Locate the cell with the specified text and output its (x, y) center coordinate. 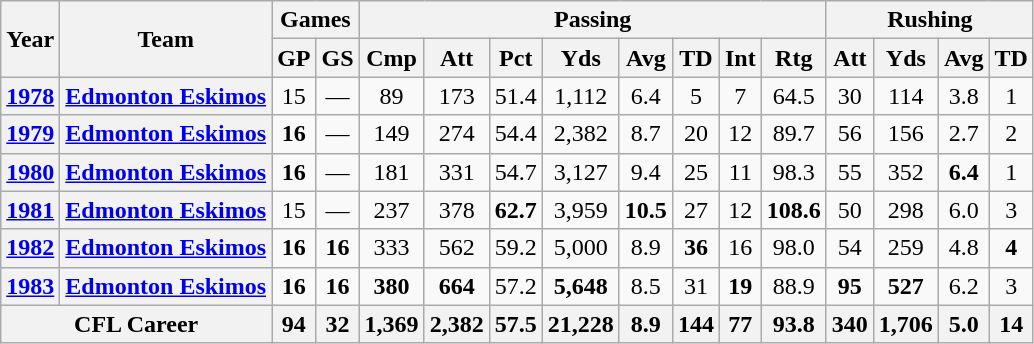
51.4 (516, 96)
4 (1011, 248)
98.0 (794, 248)
77 (740, 324)
562 (456, 248)
Rtg (794, 58)
1982 (30, 248)
1,112 (580, 96)
57.5 (516, 324)
173 (456, 96)
98.3 (794, 172)
93.8 (794, 324)
Rushing (930, 20)
19 (740, 286)
Pct (516, 58)
3,127 (580, 172)
237 (392, 210)
21,228 (580, 324)
2.7 (964, 134)
1,369 (392, 324)
Year (30, 39)
57.2 (516, 286)
54 (850, 248)
Int (740, 58)
31 (696, 286)
GP (294, 58)
32 (338, 324)
11 (740, 172)
1,706 (906, 324)
4.8 (964, 248)
27 (696, 210)
89.7 (794, 134)
144 (696, 324)
149 (392, 134)
527 (906, 286)
333 (392, 248)
5,648 (580, 286)
181 (392, 172)
54.7 (516, 172)
3,959 (580, 210)
1983 (30, 286)
Passing (592, 20)
94 (294, 324)
Games (316, 20)
3.8 (964, 96)
380 (392, 286)
25 (696, 172)
5.0 (964, 324)
Team (166, 39)
378 (456, 210)
1981 (30, 210)
GS (338, 58)
352 (906, 172)
7 (740, 96)
5,000 (580, 248)
8.7 (646, 134)
259 (906, 248)
55 (850, 172)
10.5 (646, 210)
62.7 (516, 210)
6.0 (964, 210)
114 (906, 96)
2 (1011, 134)
89 (392, 96)
Cmp (392, 58)
14 (1011, 324)
1980 (30, 172)
108.6 (794, 210)
50 (850, 210)
1978 (30, 96)
56 (850, 134)
20 (696, 134)
88.9 (794, 286)
30 (850, 96)
5 (696, 96)
9.4 (646, 172)
274 (456, 134)
95 (850, 286)
54.4 (516, 134)
340 (850, 324)
298 (906, 210)
664 (456, 286)
CFL Career (136, 324)
36 (696, 248)
331 (456, 172)
1979 (30, 134)
59.2 (516, 248)
156 (906, 134)
8.5 (646, 286)
64.5 (794, 96)
6.2 (964, 286)
